Extract the (x, y) coordinate from the center of the cell holding the provided text.  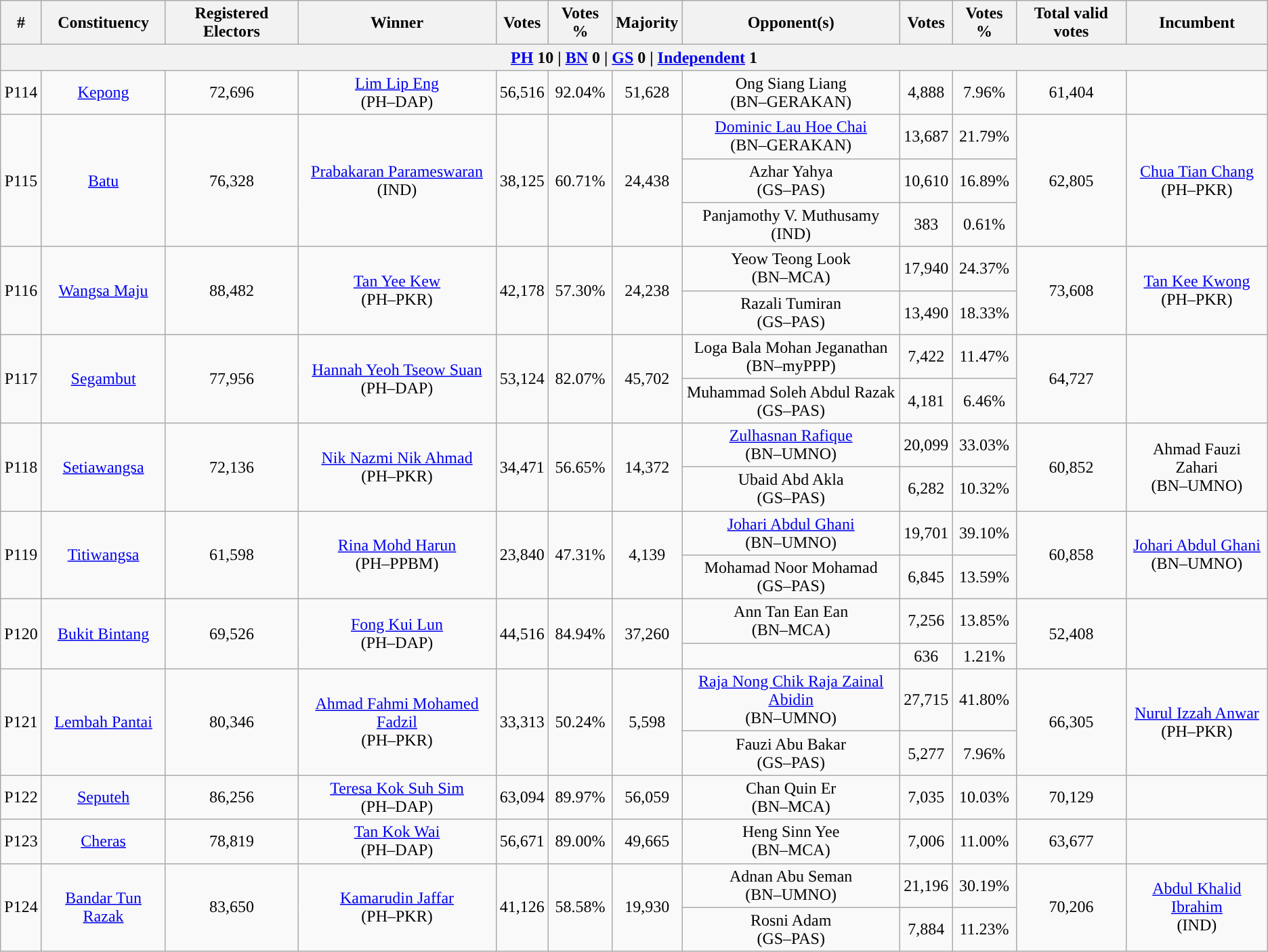
Cheras (103, 841)
58.58% (580, 907)
80,346 (232, 722)
P115 (21, 180)
Lim Lip Eng(PH–DAP) (397, 92)
Yeow Teong Look(BN–MCA) (791, 268)
Ahmad Fahmi Mohamed Fadzil(PH–PKR) (397, 722)
Raja Nong Chik Raja Zainal Abidin(BN–UMNO) (791, 700)
6,282 (927, 489)
Setiawangsa (103, 467)
7,035 (927, 798)
86,256 (232, 798)
50.24% (580, 722)
13.85% (984, 622)
53,124 (522, 378)
# (21, 23)
11.47% (984, 356)
PH 10 | BN 0 | GS 0 | Independent 1 (634, 58)
33.03% (984, 444)
4,181 (927, 401)
41,126 (522, 907)
39.10% (984, 532)
Azhar Yahya(GS–PAS) (791, 180)
56.65% (580, 467)
10.32% (984, 489)
56,671 (522, 841)
Kepong (103, 92)
6,845 (927, 577)
0.61% (984, 225)
Nik Nazmi Nik Ahmad(PH–PKR) (397, 467)
73,608 (1071, 290)
13,490 (927, 313)
P116 (21, 290)
636 (927, 656)
10.03% (984, 798)
24.37% (984, 268)
19,930 (648, 907)
60,852 (1071, 467)
Bandar Tun Razak (103, 907)
383 (927, 225)
24,438 (648, 180)
Bukit Bintang (103, 634)
34,471 (522, 467)
7,884 (927, 929)
27,715 (927, 700)
Hannah Yeoh Tseow Suan(PH–DAP) (397, 378)
Seputeh (103, 798)
70,206 (1071, 907)
Batu (103, 180)
92.04% (580, 92)
21,196 (927, 886)
Segambut (103, 378)
Ahmad Fauzi Zahari(BN–UMNO) (1198, 467)
Zulhasnan Rafique(BN–UMNO) (791, 444)
7,422 (927, 356)
Tan Kok Wai(PH–DAP) (397, 841)
P120 (21, 634)
P119 (21, 555)
Winner (397, 23)
Tan Yee Kew(PH–PKR) (397, 290)
62,805 (1071, 180)
57.30% (580, 290)
6.46% (984, 401)
66,305 (1071, 722)
Razali Tumiran(GS–PAS) (791, 313)
Majority (648, 23)
Incumbent (1198, 23)
30.19% (984, 886)
83,650 (232, 907)
P117 (21, 378)
P121 (21, 722)
61,404 (1071, 92)
Rosni Adam(GS–PAS) (791, 929)
44,516 (522, 634)
60,858 (1071, 555)
21.79% (984, 137)
7,256 (927, 622)
19,701 (927, 532)
Heng Sinn Yee(BN–MCA) (791, 841)
47.31% (580, 555)
P123 (21, 841)
Titiwangsa (103, 555)
18.33% (984, 313)
37,260 (648, 634)
23,840 (522, 555)
Chua Tian Chang(PH–PKR) (1198, 180)
89.97% (580, 798)
82.07% (580, 378)
Total valid votes (1071, 23)
24,238 (648, 290)
Muhammad Soleh Abdul Razak(GS–PAS) (791, 401)
Mohamad Noor Mohamad(GS–PAS) (791, 577)
61,598 (232, 555)
P118 (21, 467)
70,129 (1071, 798)
Adnan Abu Seman(BN–UMNO) (791, 886)
56,516 (522, 92)
Ubaid Abd Akla(GS–PAS) (791, 489)
60.71% (580, 180)
Constituency (103, 23)
64,727 (1071, 378)
84.94% (580, 634)
49,665 (648, 841)
Prabakaran Parameswaran(IND) (397, 180)
77,956 (232, 378)
72,136 (232, 467)
Panjamothy V. Muthusamy(IND) (791, 225)
13.59% (984, 577)
5,277 (927, 753)
5,598 (648, 722)
Registered Electors (232, 23)
20,099 (927, 444)
Kamarudin Jaffar(PH–PKR) (397, 907)
69,526 (232, 634)
4,888 (927, 92)
P124 (21, 907)
52,408 (1071, 634)
76,328 (232, 180)
Rina Mohd Harun(PH–PPBM) (397, 555)
33,313 (522, 722)
11.00% (984, 841)
56,059 (648, 798)
Chan Quin Er(BN–MCA) (791, 798)
14,372 (648, 467)
10,610 (927, 180)
11.23% (984, 929)
7,006 (927, 841)
63,094 (522, 798)
Loga Bala Mohan Jeganathan(BN–myPPP) (791, 356)
Nurul Izzah Anwar(PH–PKR) (1198, 722)
Fauzi Abu Bakar(GS–PAS) (791, 753)
Ong Siang Liang(BN–GERAKAN) (791, 92)
38,125 (522, 180)
17,940 (927, 268)
Abdul Khalid Ibrahim(IND) (1198, 907)
72,696 (232, 92)
41.80% (984, 700)
63,677 (1071, 841)
Tan Kee Kwong(PH–PKR) (1198, 290)
88,482 (232, 290)
Lembah Pantai (103, 722)
Wangsa Maju (103, 290)
Fong Kui Lun(PH–DAP) (397, 634)
42,178 (522, 290)
51,628 (648, 92)
Opponent(s) (791, 23)
Ann Tan Ean Ean(BN–MCA) (791, 622)
4,139 (648, 555)
89.00% (580, 841)
1.21% (984, 656)
Dominic Lau Hoe Chai(BN–GERAKAN) (791, 137)
Teresa Kok Suh Sim(PH–DAP) (397, 798)
16.89% (984, 180)
78,819 (232, 841)
P122 (21, 798)
13,687 (927, 137)
P114 (21, 92)
45,702 (648, 378)
